Return the [x, y] coordinate for the center point of the cell that contains the specified text.  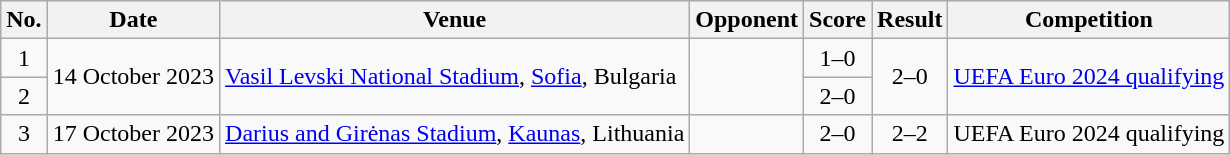
2 [24, 96]
1–0 [838, 58]
1 [24, 58]
Venue [455, 20]
14 October 2023 [133, 77]
No. [24, 20]
Vasil Levski National Stadium, Sofia, Bulgaria [455, 77]
Opponent [747, 20]
Darius and Girėnas Stadium, Kaunas, Lithuania [455, 134]
3 [24, 134]
Score [838, 20]
2–2 [910, 134]
Result [910, 20]
Competition [1089, 20]
Date [133, 20]
17 October 2023 [133, 134]
